Find where the given text appears and provide that cell's center as (X, Y) coordinate. 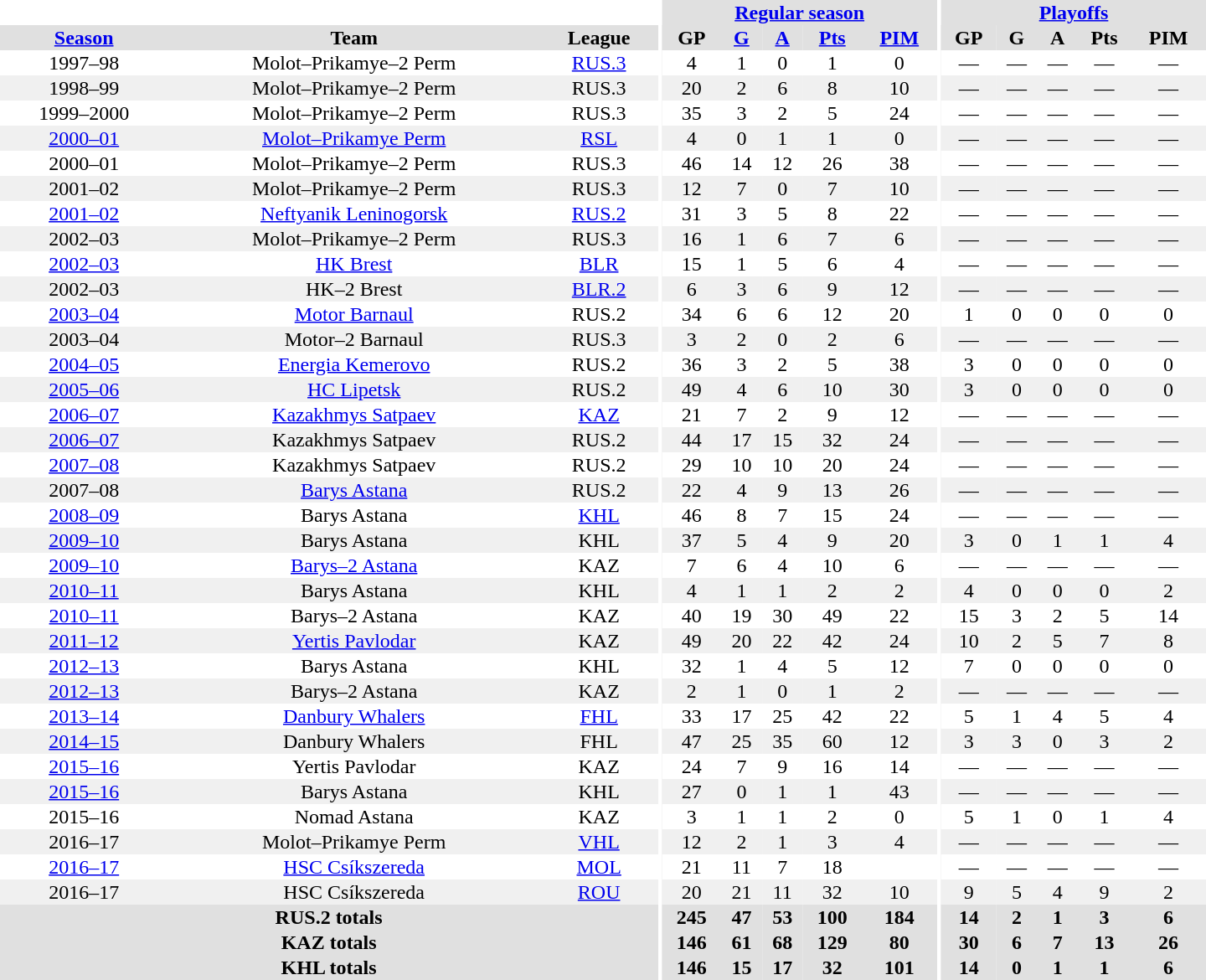
40 (692, 616)
19 (742, 616)
BLR (599, 264)
53 (782, 917)
18 (832, 867)
HK–2 Brest (353, 289)
2005–06 (84, 389)
Neftyanik Leninogorsk (353, 214)
KAZ totals (328, 942)
31 (692, 214)
Season (84, 38)
184 (899, 917)
RUS.2 totals (328, 917)
2008–09 (84, 515)
BLR.2 (599, 289)
61 (742, 942)
33 (692, 716)
Motor–2 Barnaul (353, 339)
101 (899, 967)
60 (832, 741)
2004–05 (84, 364)
34 (692, 314)
1998–99 (84, 88)
37 (692, 540)
1999–2000 (84, 113)
80 (899, 942)
Motor Barnaul (353, 314)
36 (692, 364)
HK Brest (353, 264)
KHL totals (328, 967)
VHL (599, 842)
43 (899, 792)
HC Lipetsk (353, 389)
2013–14 (84, 716)
100 (832, 917)
29 (692, 465)
RSL (599, 138)
1997–98 (84, 63)
245 (692, 917)
44 (692, 440)
Playoffs (1074, 13)
68 (782, 942)
League (599, 38)
ROU (599, 892)
2014–15 (84, 741)
27 (692, 792)
2011–12 (84, 641)
MOL (599, 867)
Energia Kemerovo (353, 364)
Team (353, 38)
Regular season (800, 13)
129 (832, 942)
Nomad Astana (353, 817)
